For the text-containing cell, return its midpoint in [X, Y] coordinate format. 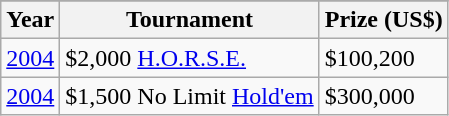
$300,000 [384, 96]
$1,500 No Limit Hold'em [190, 96]
$2,000 H.O.R.S.E. [190, 58]
Year [30, 20]
Tournament [190, 20]
$100,200 [384, 58]
Prize (US$) [384, 20]
